Determine the (X, Y) coordinate at the center of the cell enclosing the given text.  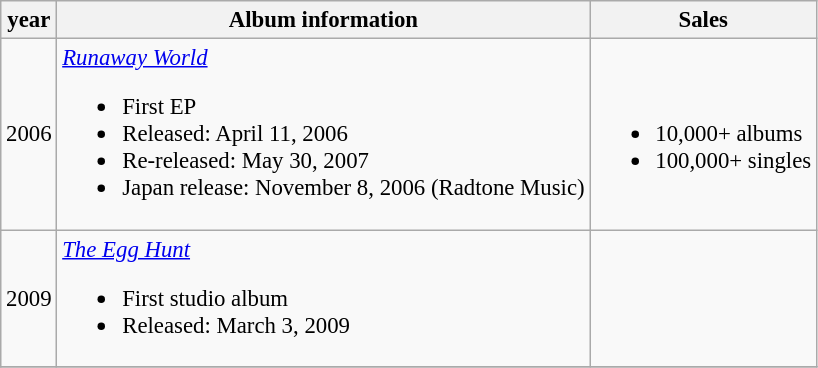
year (29, 20)
Runaway WorldFirst EPReleased: April 11, 2006Re-released: May 30, 2007Japan release: November 8, 2006 (Radtone Music) (324, 134)
2009 (29, 298)
The Egg HuntFirst studio albumReleased: March 3, 2009 (324, 298)
10,000+ albums100,000+ singles (703, 134)
2006 (29, 134)
Sales (703, 20)
Album information (324, 20)
